Return (x, y) of the center of cell containing provided text 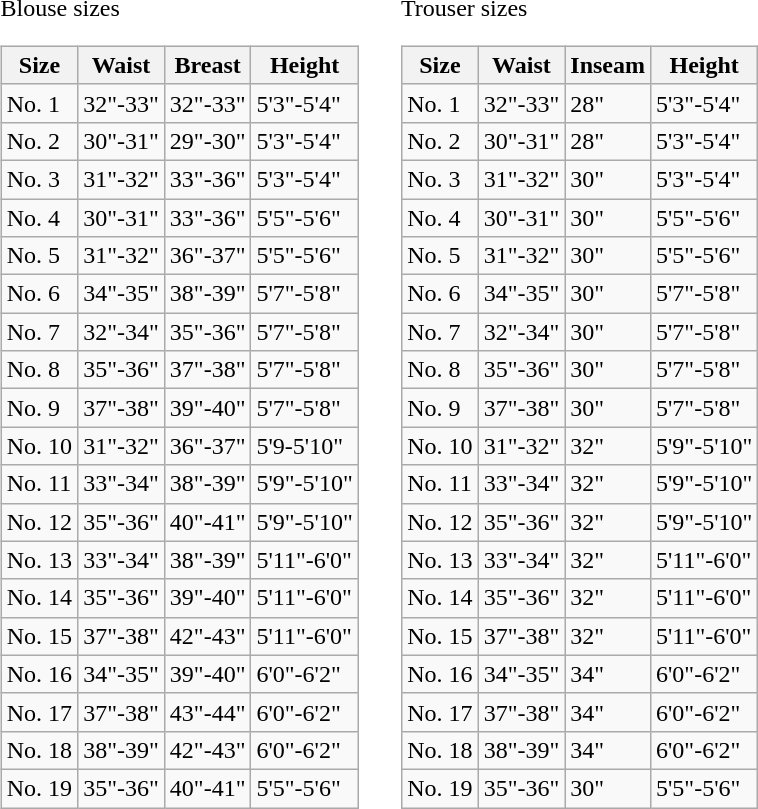
29"-30" (208, 141)
Breast (208, 65)
Inseam (608, 65)
5'9-5'10" (304, 446)
43"-44" (208, 712)
